For the text-containing cell, return its midpoint in [x, y] coordinate format. 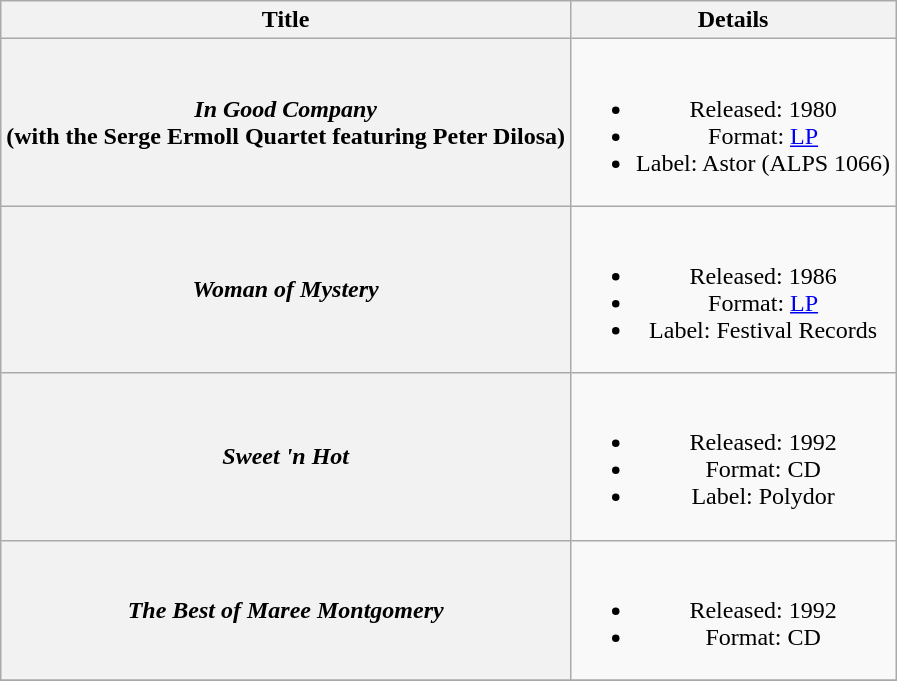
Released: 1986Format: LPLabel: Festival Records [734, 290]
Title [286, 20]
Details [734, 20]
Released: 1992Format: CDLabel: Polydor [734, 456]
Released: 1992Format: CD [734, 610]
In Good Company (with the Serge Ermoll Quartet featuring Peter Dilosa) [286, 122]
Woman of Mystery [286, 290]
The Best of Maree Montgomery [286, 610]
Sweet 'n Hot [286, 456]
Released: 1980Format: LPLabel: Astor (ALPS 1066) [734, 122]
